Identify which cell holds the provided text, then report its (x, y) central coordinate. 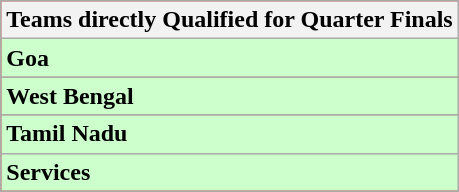
West Bengal (230, 96)
Services (230, 172)
Tamil Nadu (230, 134)
Teams directly Qualified for Quarter Finals (230, 20)
Goa (230, 58)
